Determine the (x, y) coordinate at the center of the cell enclosing the given text.  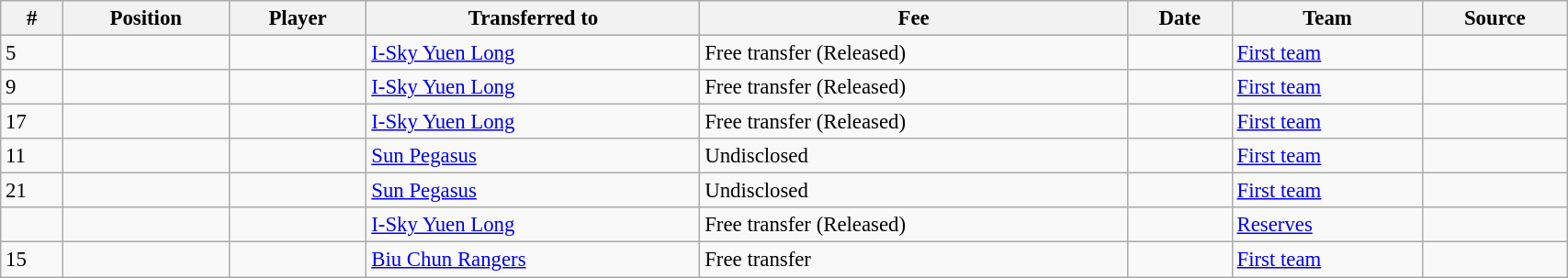
Fee (913, 18)
Position (145, 18)
Team (1327, 18)
Transferred to (533, 18)
# (32, 18)
Free transfer (913, 260)
Date (1179, 18)
5 (32, 53)
17 (32, 122)
Biu Chun Rangers (533, 260)
Reserves (1327, 225)
15 (32, 260)
Source (1495, 18)
Player (298, 18)
21 (32, 191)
11 (32, 156)
9 (32, 87)
